For the text-containing cell, return its midpoint in [x, y] coordinate format. 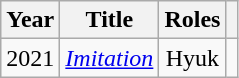
Hyuk [192, 58]
2021 [30, 58]
Year [30, 20]
Title [110, 20]
Imitation [110, 58]
Roles [192, 20]
